Search for the cell housing the specified text and yield its (X, Y) center coordinate. 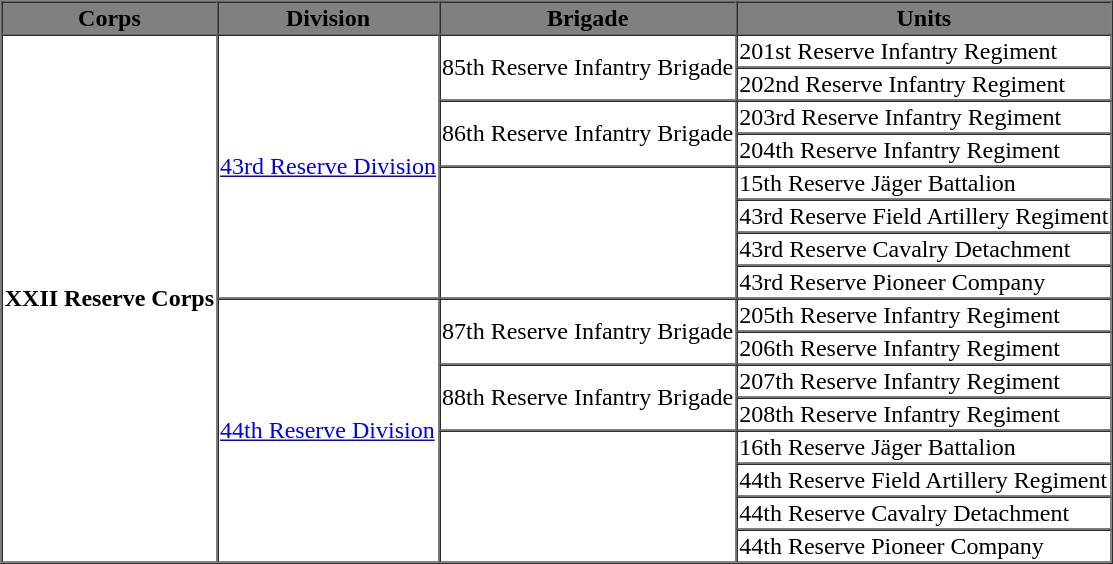
202nd Reserve Infantry Regiment (924, 84)
44th Reserve Field Artillery Regiment (924, 480)
207th Reserve Infantry Regiment (924, 380)
206th Reserve Infantry Regiment (924, 348)
44th Reserve Pioneer Company (924, 546)
86th Reserve Infantry Brigade (588, 133)
204th Reserve Infantry Regiment (924, 150)
203rd Reserve Infantry Regiment (924, 116)
Brigade (588, 18)
43rd Reserve Pioneer Company (924, 282)
205th Reserve Infantry Regiment (924, 314)
44th Reserve Division (328, 430)
201st Reserve Infantry Regiment (924, 50)
43rd Reserve Division (328, 166)
15th Reserve Jäger Battalion (924, 182)
Units (924, 18)
Corps (110, 18)
43rd Reserve Field Artillery Regiment (924, 216)
16th Reserve Jäger Battalion (924, 446)
88th Reserve Infantry Brigade (588, 397)
85th Reserve Infantry Brigade (588, 67)
44th Reserve Cavalry Detachment (924, 512)
87th Reserve Infantry Brigade (588, 331)
43rd Reserve Cavalry Detachment (924, 248)
Division (328, 18)
208th Reserve Infantry Regiment (924, 414)
XXII Reserve Corps (110, 298)
